For the text-containing cell, return its midpoint in [x, y] coordinate format. 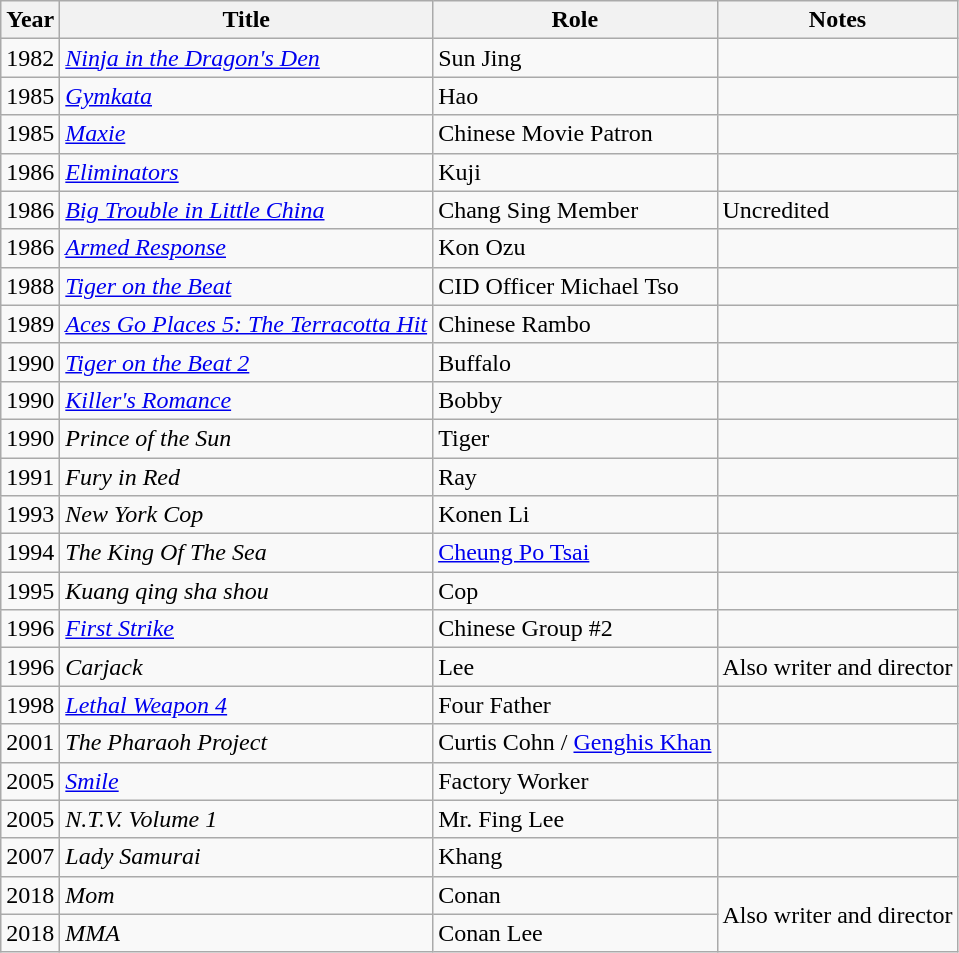
Lee [575, 667]
1994 [30, 553]
1993 [30, 515]
Buffalo [575, 362]
Four Father [575, 705]
Chang Sing Member [575, 210]
Curtis Cohn / Genghis Khan [575, 743]
Conan [575, 895]
1982 [30, 58]
CID Officer Michael Tso [575, 286]
1989 [30, 324]
Uncredited [838, 210]
First Strike [246, 629]
The Pharaoh Project [246, 743]
New York Cop [246, 515]
Tiger [575, 438]
Cheung Po Tsai [575, 553]
Conan Lee [575, 933]
MMA [246, 933]
1995 [30, 591]
Prince of the Sun [246, 438]
Year [30, 20]
N.T.V. Volume 1 [246, 819]
1998 [30, 705]
Cop [575, 591]
Armed Response [246, 248]
Kuang qing sha shou [246, 591]
Maxie [246, 134]
Mom [246, 895]
Role [575, 20]
1988 [30, 286]
Khang [575, 857]
Killer's Romance [246, 400]
Aces Go Places 5: The Terracotta Hit [246, 324]
Factory Worker [575, 781]
1991 [30, 477]
Title [246, 20]
Big Trouble in Little China [246, 210]
Notes [838, 20]
Chinese Movie Patron [575, 134]
2001 [30, 743]
2007 [30, 857]
Kon Ozu [575, 248]
Tiger on the Beat [246, 286]
Chinese Group #2 [575, 629]
Sun Jing [575, 58]
Ninja in the Dragon's Den [246, 58]
The King Of The Sea [246, 553]
Tiger on the Beat 2 [246, 362]
Mr. Fing Lee [575, 819]
Gymkata [246, 96]
Smile [246, 781]
Ray [575, 477]
Carjack [246, 667]
Lady Samurai [246, 857]
Fury in Red [246, 477]
Kuji [575, 172]
Lethal Weapon 4 [246, 705]
Chinese Rambo [575, 324]
Hao [575, 96]
Eliminators [246, 172]
Bobby [575, 400]
Konen Li [575, 515]
